Scan for the cell matching the given text and deliver its [X, Y] coordinate at center. 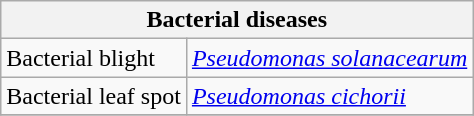
Bacterial leaf spot [94, 96]
Pseudomonas solanacearum [329, 58]
Pseudomonas cichorii [329, 96]
Bacterial blight [94, 58]
Bacterial diseases [237, 20]
